Determine the [X, Y] coordinate at the center of the cell enclosing the given text.  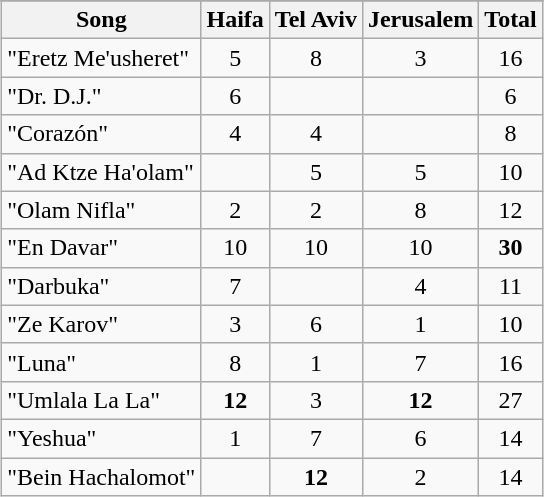
"Yeshua" [102, 438]
Total [511, 20]
"Dr. D.J." [102, 96]
30 [511, 248]
Jerusalem [420, 20]
Tel Aviv [316, 20]
"Corazón" [102, 134]
Haifa [235, 20]
"Luna" [102, 362]
Song [102, 20]
27 [511, 400]
11 [511, 286]
"Bein Hachalomot" [102, 477]
"Ze Karov" [102, 324]
"En Davar" [102, 248]
"Darbuka" [102, 286]
"Umlala La La" [102, 400]
"Ad Ktze Ha'olam" [102, 172]
"Eretz Me'usheret" [102, 58]
"Olam Nifla" [102, 210]
